Return the (x, y) coordinate for the center point of the cell that contains the specified text.  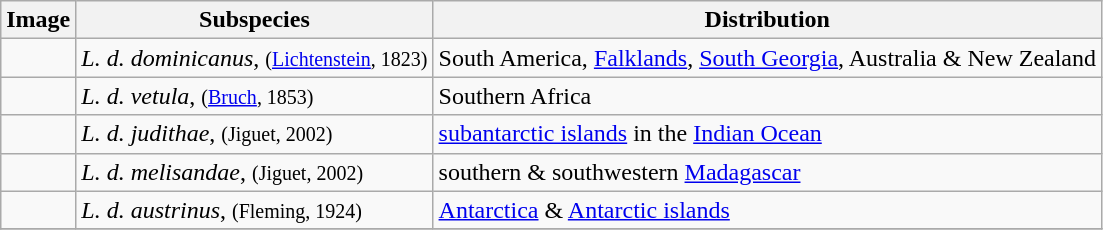
Antarctica & Antarctic islands (768, 210)
Distribution (768, 20)
Subspecies (254, 20)
L. d. dominicanus, (Lichtenstein, 1823) (254, 58)
Southern Africa (768, 96)
L. d. melisandae, (Jiguet, 2002) (254, 172)
southern & southwestern Madagascar (768, 172)
subantarctic islands in the Indian Ocean (768, 134)
Image (38, 20)
L. d. judithae, (Jiguet, 2002) (254, 134)
South America, Falklands, South Georgia, Australia & New Zealand (768, 58)
L. d. vetula, (Bruch, 1853) (254, 96)
L. d. austrinus, (Fleming, 1924) (254, 210)
